Capture the cell that displays the provided text and extract its [X, Y] central coordinate. 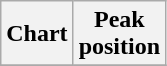
Chart [37, 34]
Peakposition [119, 34]
